Provide the (x, y) coordinate of the cell's center where the given text is located.  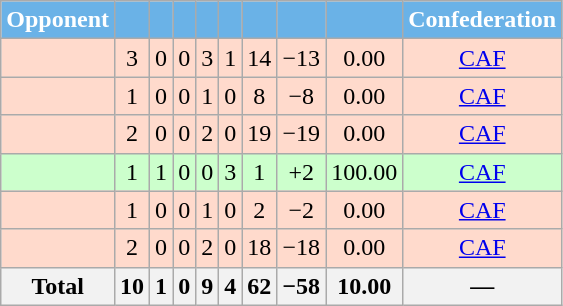
18 (260, 248)
−58 (302, 286)
— (482, 286)
−8 (302, 96)
4 (230, 286)
−2 (302, 210)
62 (260, 286)
+2 (302, 172)
9 (208, 286)
10 (132, 286)
−19 (302, 134)
14 (260, 58)
Total (58, 286)
100.00 (364, 172)
19 (260, 134)
−13 (302, 58)
Confederation (482, 20)
10.00 (364, 286)
8 (260, 96)
Opponent (58, 20)
−18 (302, 248)
